Capture the cell that displays the provided text and extract its (x, y) central coordinate. 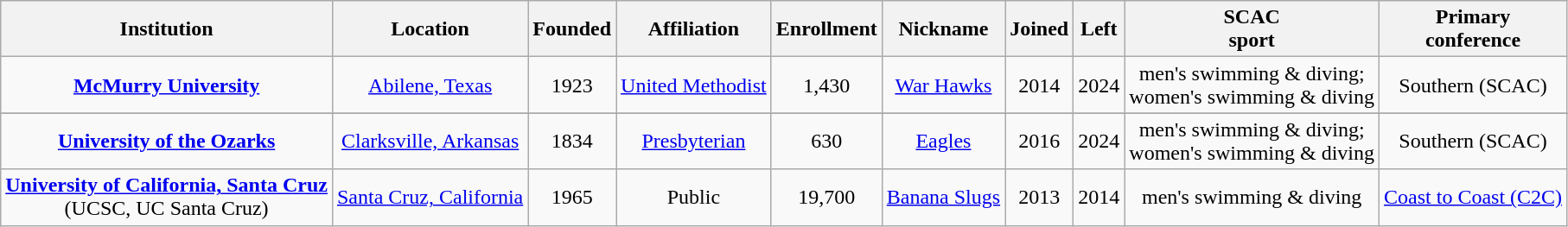
Enrollment (826, 29)
Abilene, Texas (430, 85)
Founded (572, 29)
Eagles (943, 142)
19,700 (826, 197)
1965 (572, 197)
Clarksville, Arkansas (430, 142)
Joined (1039, 29)
University of California, Santa Cruz(UCSC, UC Santa Cruz) (167, 197)
men's swimming & diving (1252, 197)
1834 (572, 142)
Public (694, 197)
Location (430, 29)
1923 (572, 85)
Santa Cruz, California (430, 197)
Primaryconference (1473, 29)
McMurry University (167, 85)
War Hawks (943, 85)
Coast to Coast (C2C) (1473, 197)
2016 (1039, 142)
Left (1100, 29)
Banana Slugs (943, 197)
2013 (1039, 197)
United Methodist (694, 85)
University of the Ozarks (167, 142)
1,430 (826, 85)
Affiliation (694, 29)
Institution (167, 29)
SCACsport (1252, 29)
630 (826, 142)
Presbyterian (694, 142)
Nickname (943, 29)
